For the text-containing cell, return its midpoint in [X, Y] coordinate format. 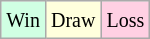
Draw [72, 20]
Loss [126, 20]
Win [24, 20]
